Return (X, Y) of the center of cell containing provided text 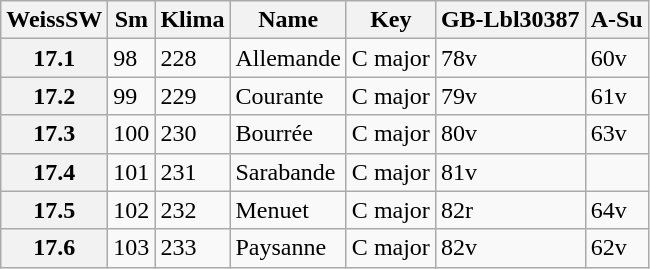
17.1 (54, 58)
17.6 (54, 248)
60v (616, 58)
82v (510, 248)
229 (192, 96)
Key (390, 20)
WeissSW (54, 20)
Klima (192, 20)
GB-Lbl30387 (510, 20)
101 (132, 172)
78v (510, 58)
82r (510, 210)
103 (132, 248)
62v (616, 248)
17.5 (54, 210)
102 (132, 210)
17.2 (54, 96)
64v (616, 210)
232 (192, 210)
61v (616, 96)
Name (288, 20)
Courante (288, 96)
Sarabande (288, 172)
99 (132, 96)
98 (132, 58)
Sm (132, 20)
Paysanne (288, 248)
80v (510, 134)
17.4 (54, 172)
100 (132, 134)
228 (192, 58)
Bourrée (288, 134)
17.3 (54, 134)
Menuet (288, 210)
79v (510, 96)
A-Su (616, 20)
233 (192, 248)
63v (616, 134)
230 (192, 134)
Allemande (288, 58)
231 (192, 172)
81v (510, 172)
